Locate the cell with the specified text and output its (x, y) center coordinate. 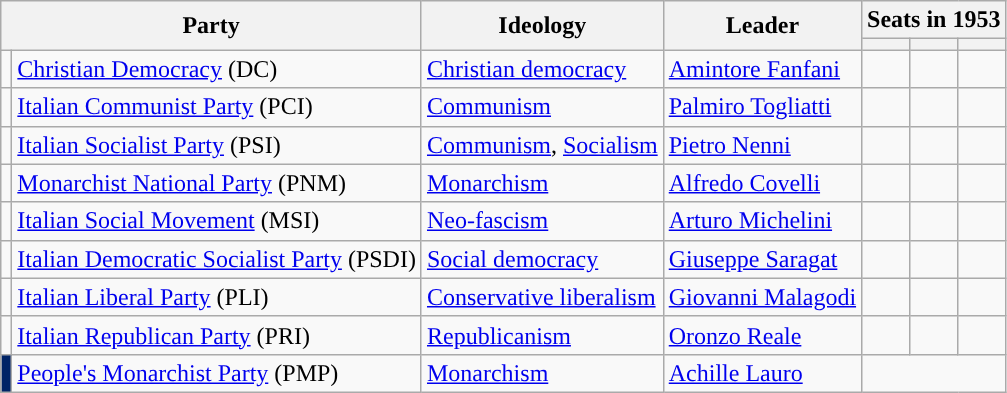
Italian Communist Party (PCI) (217, 107)
Palmiro Togliatti (762, 107)
Italian Social Movement (MSI) (217, 221)
Pietro Nenni (762, 145)
Oronzo Reale (762, 335)
Italian Socialist Party (PSI) (217, 145)
Amintore Fanfani (762, 69)
Leader (762, 26)
Conservative liberalism (542, 297)
Alfredo Covelli (762, 183)
Seats in 1953 (934, 20)
Italian Liberal Party (PLI) (217, 297)
Achille Lauro (762, 373)
Communism, Socialism (542, 145)
Neo-fascism (542, 221)
Italian Republican Party (PRI) (217, 335)
Republicanism (542, 335)
Communism (542, 107)
Monarchist National Party (PNM) (217, 183)
People's Monarchist Party (PMP) (217, 373)
Giuseppe Saragat (762, 259)
Ideology (542, 26)
Party (212, 26)
Christian Democracy (DC) (217, 69)
Social democracy (542, 259)
Giovanni Malagodi (762, 297)
Italian Democratic Socialist Party (PSDI) (217, 259)
Arturo Michelini (762, 221)
Christian democracy (542, 69)
